Return (X, Y) of the center of cell containing provided text 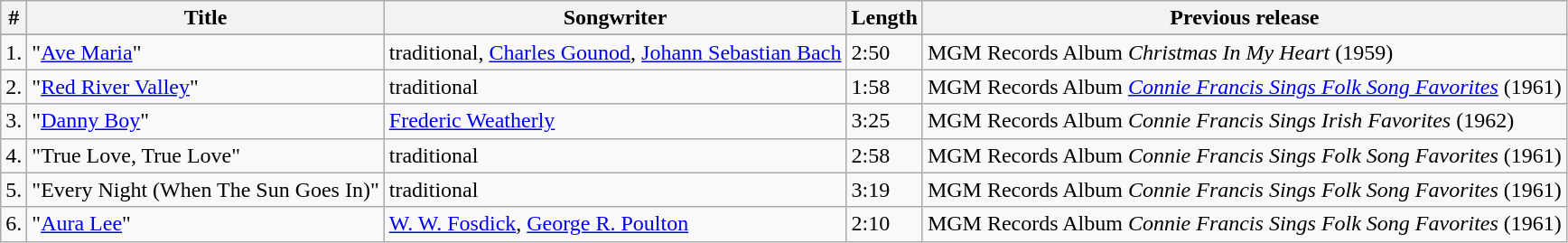
"True Love, True Love" (206, 155)
2:10 (884, 224)
"Danny Boy" (206, 121)
2:50 (884, 52)
Length (884, 18)
1:58 (884, 87)
5. (14, 190)
"Every Night (When The Sun Goes In)" (206, 190)
6. (14, 224)
"Aura Lee" (206, 224)
1. (14, 52)
Songwriter (615, 18)
# (14, 18)
2:58 (884, 155)
MGM Records Album Connie Francis Sings Irish Favorites (1962) (1245, 121)
Previous release (1245, 18)
4. (14, 155)
W. W. Fosdick, George R. Poulton (615, 224)
traditional, Charles Gounod, Johann Sebastian Bach (615, 52)
2. (14, 87)
MGM Records Album Christmas In My Heart (1959) (1245, 52)
3. (14, 121)
3:25 (884, 121)
Frederic Weatherly (615, 121)
"Ave Maria" (206, 52)
3:19 (884, 190)
Title (206, 18)
"Red River Valley" (206, 87)
